From the cell containing the given text, extract its center point as (X, Y) coordinate. 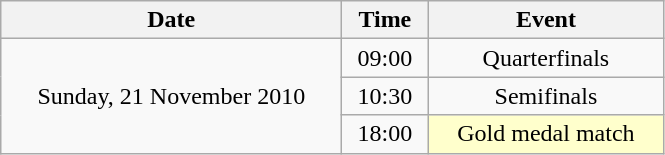
Sunday, 21 November 2010 (172, 96)
Gold medal match (546, 134)
09:00 (385, 58)
Quarterfinals (546, 58)
Time (385, 20)
10:30 (385, 96)
Semifinals (546, 96)
Event (546, 20)
Date (172, 20)
18:00 (385, 134)
